Return [X, Y] of the center of cell containing provided text 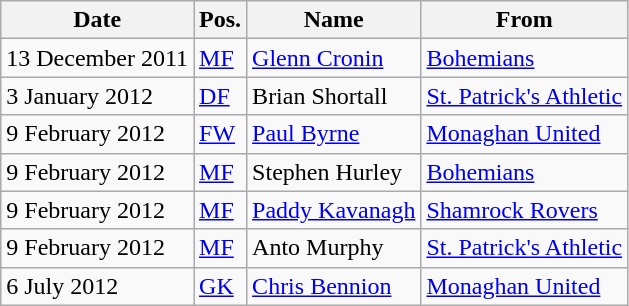
FW [220, 134]
Name [334, 20]
GK [220, 286]
Anto Murphy [334, 248]
Paul Byrne [334, 134]
Glenn Cronin [334, 58]
Stephen Hurley [334, 172]
Date [98, 20]
From [524, 20]
Paddy Kavanagh [334, 210]
DF [220, 96]
Shamrock Rovers [524, 210]
Pos. [220, 20]
13 December 2011 [98, 58]
Brian Shortall [334, 96]
3 January 2012 [98, 96]
6 July 2012 [98, 286]
Chris Bennion [334, 286]
